Capture the cell that displays the provided text and extract its (x, y) central coordinate. 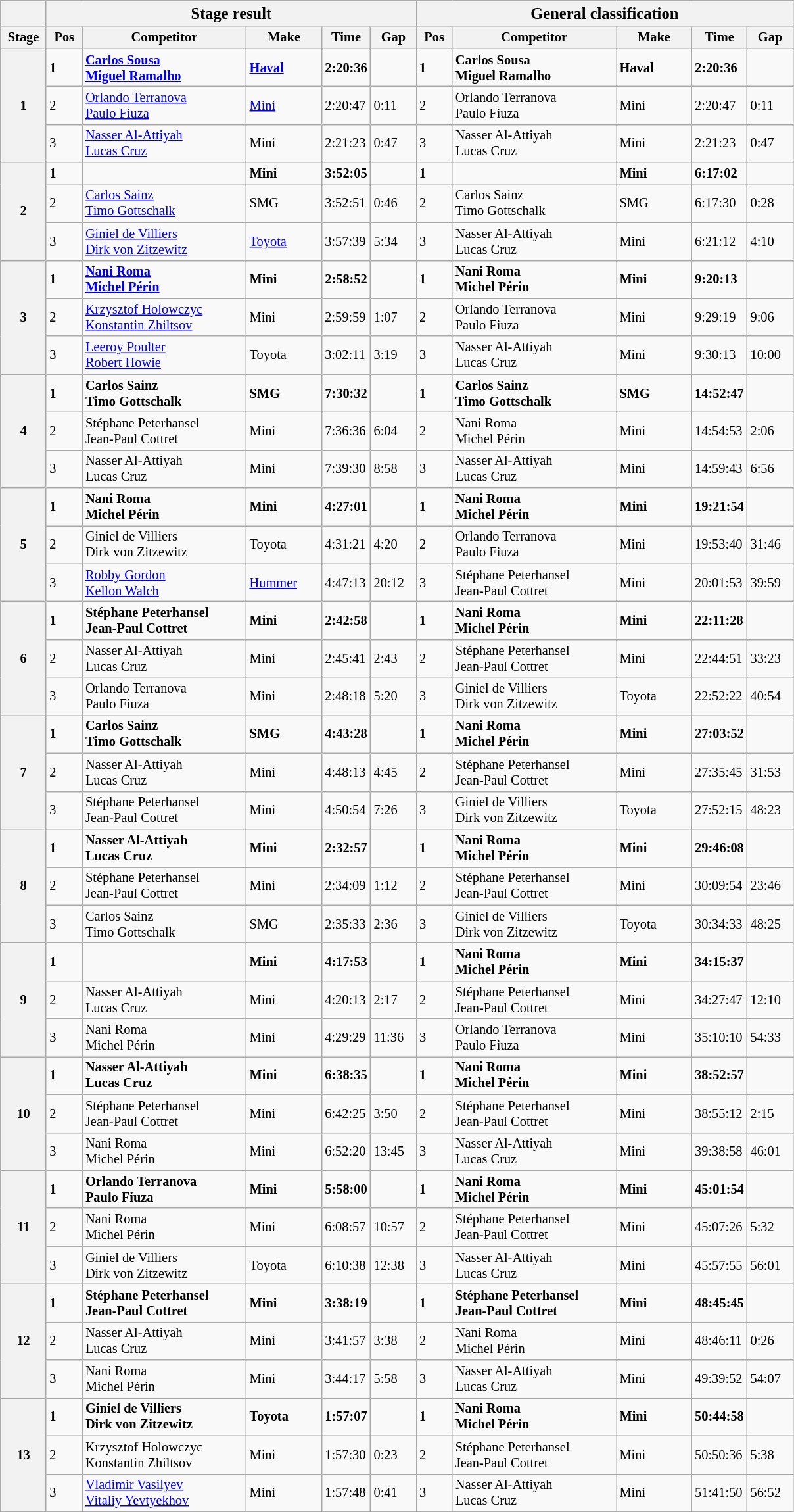
4 (24, 431)
54:07 (770, 1379)
8 (24, 885)
General classification (605, 13)
31:53 (770, 772)
12:38 (394, 1265)
38:52:57 (719, 1075)
48:45:45 (719, 1303)
2:17 (394, 1000)
20:01:53 (719, 583)
50:44:58 (719, 1417)
9 (24, 1000)
4:47:13 (346, 583)
2:42:58 (346, 620)
9:30:13 (719, 355)
2:36 (394, 924)
4:45 (394, 772)
2:43 (394, 658)
11:36 (394, 1038)
2:48:18 (346, 696)
1:57:07 (346, 1417)
30:09:54 (719, 886)
6:38:35 (346, 1075)
Stage (24, 37)
0:41 (394, 1493)
3:38 (394, 1341)
6:04 (394, 431)
Stage result (231, 13)
5:58 (394, 1379)
33:23 (770, 658)
7:39:30 (346, 469)
31:46 (770, 545)
6:42:25 (346, 1113)
40:54 (770, 696)
2:32:57 (346, 848)
14:52:47 (719, 393)
5:20 (394, 696)
0:26 (770, 1341)
8:58 (394, 469)
2:35:33 (346, 924)
3:19 (394, 355)
22:52:22 (719, 696)
27:03:52 (719, 734)
4:48:13 (346, 772)
54:33 (770, 1038)
3:50 (394, 1113)
9:29:19 (719, 317)
13:45 (394, 1152)
3:38:19 (346, 1303)
4:43:28 (346, 734)
10:57 (394, 1227)
13 (24, 1455)
27:52:15 (719, 810)
19:53:40 (719, 545)
7:36:36 (346, 431)
34:27:47 (719, 1000)
51:41:50 (719, 1493)
49:39:52 (719, 1379)
3:41:57 (346, 1341)
0:23 (394, 1455)
56:01 (770, 1265)
45:07:26 (719, 1227)
23:46 (770, 886)
30:34:33 (719, 924)
6:52:20 (346, 1152)
3:52:05 (346, 174)
29:46:08 (719, 848)
2:58:52 (346, 280)
6 (24, 658)
Hummer (284, 583)
4:50:54 (346, 810)
2:06 (770, 431)
2:34:09 (346, 886)
1:57:30 (346, 1455)
5 (24, 545)
3:57:39 (346, 241)
20:12 (394, 583)
34:15:37 (719, 962)
5:38 (770, 1455)
5:34 (394, 241)
50:50:36 (719, 1455)
9:20:13 (719, 280)
27:35:45 (719, 772)
39:38:58 (719, 1152)
4:10 (770, 241)
2:15 (770, 1113)
6:21:12 (719, 241)
6:17:02 (719, 174)
Vladimir Vasilyev Vitaliy Yevtyekhov (164, 1493)
56:52 (770, 1493)
4:29:29 (346, 1038)
4:31:21 (346, 545)
6:56 (770, 469)
19:21:54 (719, 507)
7:26 (394, 810)
35:10:10 (719, 1038)
7 (24, 772)
4:27:01 (346, 507)
1:57:48 (346, 1493)
2:59:59 (346, 317)
0:28 (770, 203)
48:25 (770, 924)
45:01:54 (719, 1189)
48:23 (770, 810)
14:54:53 (719, 431)
3:44:17 (346, 1379)
39:59 (770, 583)
6:08:57 (346, 1227)
1:12 (394, 886)
38:55:12 (719, 1113)
5:32 (770, 1227)
7:30:32 (346, 393)
5:58:00 (346, 1189)
10:00 (770, 355)
1:07 (394, 317)
9:06 (770, 317)
22:44:51 (719, 658)
4:20:13 (346, 1000)
4:20 (394, 545)
2:45:41 (346, 658)
3:02:11 (346, 355)
46:01 (770, 1152)
3:52:51 (346, 203)
45:57:55 (719, 1265)
4:17:53 (346, 962)
12 (24, 1340)
Leeroy Poulter Robert Howie (164, 355)
0:46 (394, 203)
11 (24, 1227)
48:46:11 (719, 1341)
6:17:30 (719, 203)
10 (24, 1113)
14:59:43 (719, 469)
12:10 (770, 1000)
Robby Gordon Kellon Walch (164, 583)
6:10:38 (346, 1265)
22:11:28 (719, 620)
